Find where the given text appears and provide that cell's center as [x, y] coordinate. 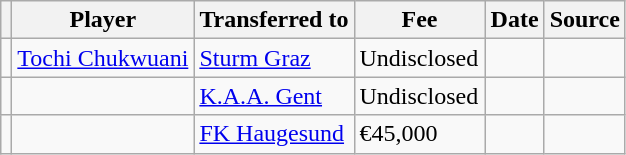
Player [103, 20]
€45,000 [420, 134]
K.A.A. Gent [274, 96]
Sturm Graz [274, 58]
Fee [420, 20]
Source [584, 20]
FK Haugesund [274, 134]
Transferred to [274, 20]
Tochi Chukwuani [103, 58]
Date [514, 20]
